Provide the [X, Y] coordinate of the cell's center where the given text is located.  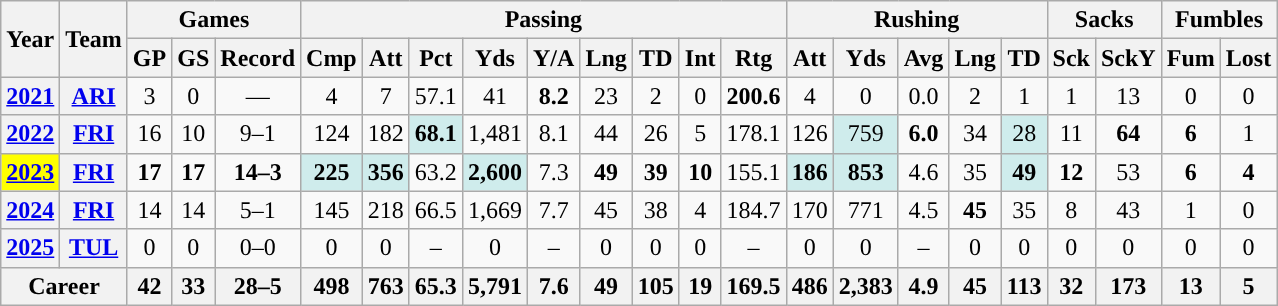
Year [30, 39]
63.2 [436, 172]
SckY [1128, 58]
33 [194, 286]
43 [1128, 210]
57.1 [436, 96]
182 [386, 134]
0.0 [924, 96]
2023 [30, 172]
2,383 [866, 286]
Int [700, 58]
GP [149, 58]
6.0 [924, 134]
5–1 [258, 210]
169.5 [754, 286]
11 [1071, 134]
16 [149, 134]
Passing [544, 20]
19 [700, 286]
Rushing [916, 20]
7.3 [553, 172]
218 [386, 210]
41 [494, 96]
GS [194, 58]
173 [1128, 286]
64 [1128, 134]
145 [332, 210]
498 [332, 286]
853 [866, 172]
65.3 [436, 286]
1,481 [494, 134]
170 [810, 210]
38 [656, 210]
34 [975, 134]
8.1 [553, 134]
184.7 [754, 210]
Career [64, 286]
53 [1128, 172]
Games [214, 20]
2024 [30, 210]
2,600 [494, 172]
2025 [30, 248]
486 [810, 286]
26 [656, 134]
28 [1024, 134]
TUL [94, 248]
2022 [30, 134]
ARI [94, 96]
Sacks [1104, 20]
0–0 [258, 248]
Rtg [754, 58]
Avg [924, 58]
42 [149, 286]
68.1 [436, 134]
5,791 [494, 286]
4.9 [924, 286]
Lost [1248, 58]
3 [149, 96]
Fum [1190, 58]
Record [258, 58]
8 [1071, 210]
225 [332, 172]
7.6 [553, 286]
155.1 [754, 172]
124 [332, 134]
— [258, 96]
23 [606, 96]
Pct [436, 58]
186 [810, 172]
4.5 [924, 210]
1,669 [494, 210]
771 [866, 210]
Sck [1071, 58]
7.7 [553, 210]
32 [1071, 286]
200.6 [754, 96]
356 [386, 172]
759 [866, 134]
66.5 [436, 210]
4.6 [924, 172]
9–1 [258, 134]
7 [386, 96]
Y/A [553, 58]
14–3 [258, 172]
178.1 [754, 134]
Cmp [332, 58]
28–5 [258, 286]
126 [810, 134]
39 [656, 172]
8.2 [553, 96]
Fumbles [1218, 20]
44 [606, 134]
Team [94, 39]
105 [656, 286]
12 [1071, 172]
113 [1024, 286]
763 [386, 286]
2021 [30, 96]
